Identify which cell holds the provided text, then report its (x, y) central coordinate. 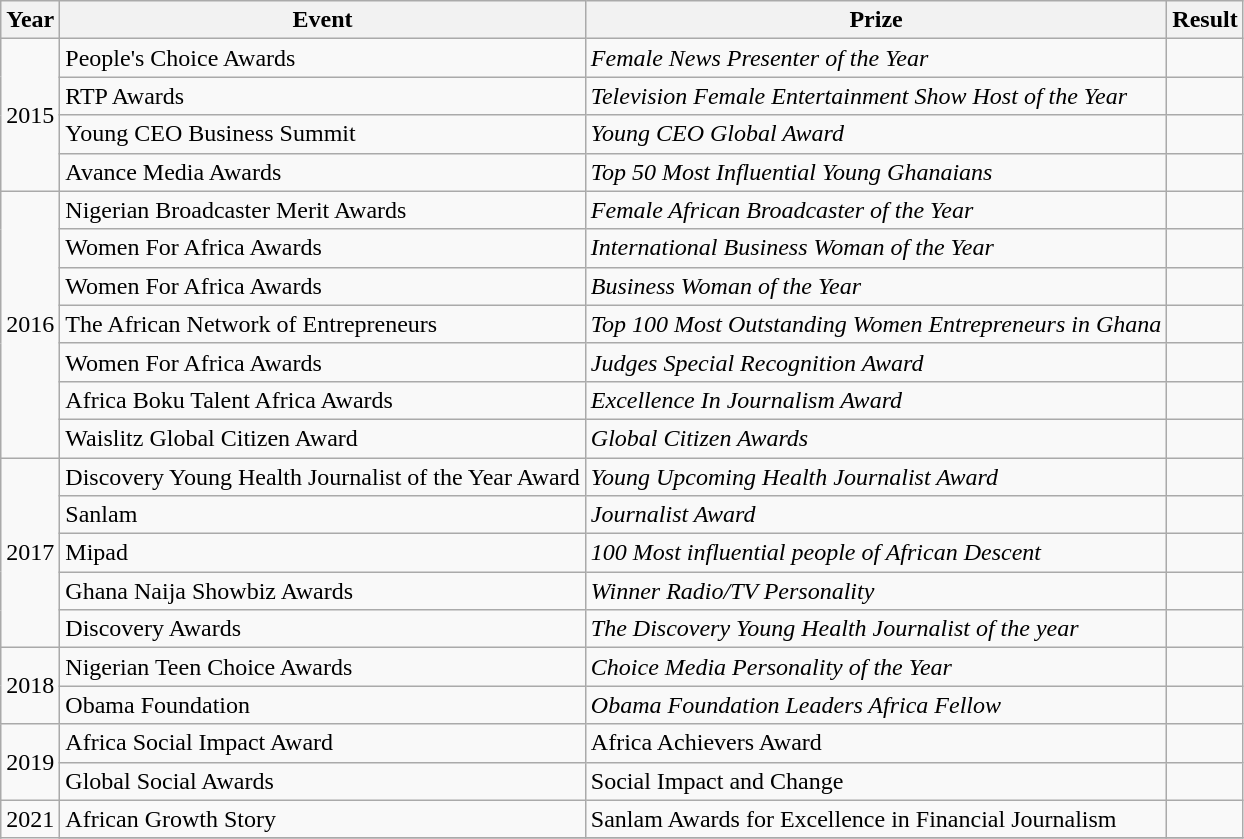
Global Citizen Awards (876, 438)
Event (322, 20)
The Discovery Young Health Journalist of the year (876, 629)
2016 (30, 324)
Result (1205, 20)
Choice Media Personality of the Year (876, 667)
Female News Presenter of the Year (876, 58)
Business Woman of the Year (876, 286)
2021 (30, 819)
Winner Radio/TV Personality (876, 591)
Ghana Naija Showbiz Awards (322, 591)
The African Network of Entrepreneurs (322, 324)
Excellence In Journalism Award (876, 400)
RTP Awards (322, 96)
Obama Foundation (322, 705)
African Growth Story (322, 819)
2019 (30, 762)
Top 50 Most Influential Young Ghanaians (876, 172)
Discovery Young Health Journalist of the Year Award (322, 477)
Journalist Award (876, 515)
Africa Achievers Award (876, 743)
Prize (876, 20)
Discovery Awards (322, 629)
Global Social Awards (322, 781)
100 Most influential people of African Descent (876, 553)
Africa Social Impact Award (322, 743)
Top 100 Most Outstanding Women Entrepreneurs in Ghana (876, 324)
Year (30, 20)
Africa Boku Talent Africa Awards (322, 400)
Television Female Entertainment Show Host of the Year (876, 96)
Sanlam (322, 515)
Young Upcoming Health Journalist Award (876, 477)
Young CEO Business Summit (322, 134)
Young CEO Global Award (876, 134)
Obama Foundation Leaders Africa Fellow (876, 705)
2018 (30, 686)
Nigerian Teen Choice Awards (322, 667)
Social Impact and Change (876, 781)
Sanlam Awards for Excellence in Financial Journalism (876, 819)
People's Choice Awards (322, 58)
Waislitz Global Citizen Award (322, 438)
Avance Media Awards (322, 172)
Nigerian Broadcaster Merit Awards (322, 210)
2015 (30, 115)
Judges Special Recognition Award (876, 362)
Mipad (322, 553)
2017 (30, 553)
Female African Broadcaster of the Year (876, 210)
International Business Woman of the Year (876, 248)
